Provide the (x, y) coordinate of the cell's center where the given text is located.  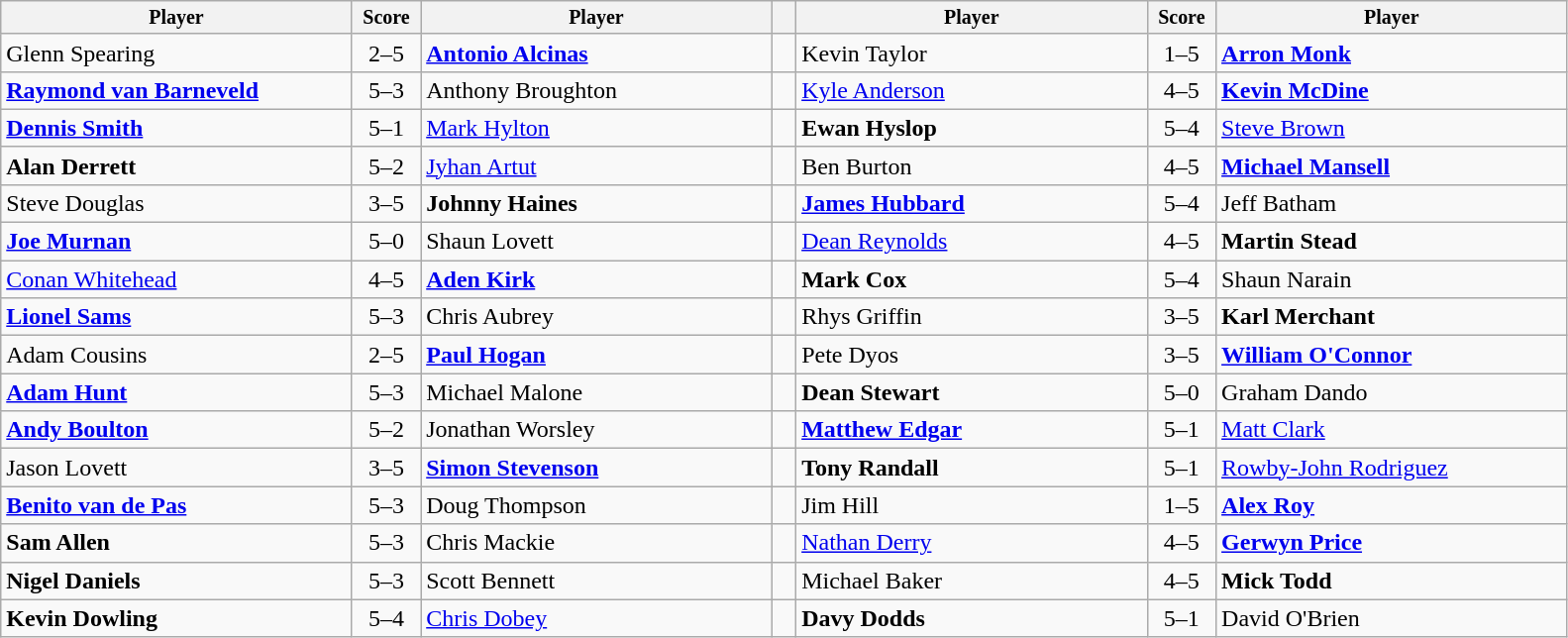
Alan Derrett (176, 165)
Adam Hunt (176, 392)
Dennis Smith (176, 128)
Chris Mackie (596, 543)
Dean Reynolds (972, 242)
Mark Cox (972, 279)
James Hubbard (972, 203)
Shaun Narain (1392, 279)
Scott Bennett (596, 581)
Kevin McDine (1392, 90)
Michael Malone (596, 392)
Antonio Alcinas (596, 53)
Steve Brown (1392, 128)
Mick Todd (1392, 581)
Kyle Anderson (972, 90)
Martin Stead (1392, 242)
Aden Kirk (596, 279)
Nathan Derry (972, 543)
Doug Thompson (596, 505)
Benito van de Pas (176, 505)
Ben Burton (972, 165)
Joe Murnan (176, 242)
William O'Connor (1392, 355)
Steve Douglas (176, 203)
Matt Clark (1392, 430)
Johnny Haines (596, 203)
Sam Allen (176, 543)
Shaun Lovett (596, 242)
Jonathan Worsley (596, 430)
Davy Dodds (972, 618)
Raymond van Barneveld (176, 90)
Jyhan Artut (596, 165)
Rowby-John Rodriguez (1392, 468)
David O'Brien (1392, 618)
Andy Boulton (176, 430)
Matthew Edgar (972, 430)
Glenn Spearing (176, 53)
Rhys Griffin (972, 317)
Anthony Broughton (596, 90)
Chris Aubrey (596, 317)
Lionel Sams (176, 317)
Simon Stevenson (596, 468)
Kevin Taylor (972, 53)
Jeff Batham (1392, 203)
Michael Baker (972, 581)
Pete Dyos (972, 355)
Adam Cousins (176, 355)
Nigel Daniels (176, 581)
Tony Randall (972, 468)
Ewan Hyslop (972, 128)
Jim Hill (972, 505)
Karl Merchant (1392, 317)
Conan Whitehead (176, 279)
Michael Mansell (1392, 165)
Jason Lovett (176, 468)
Graham Dando (1392, 392)
Mark Hylton (596, 128)
Kevin Dowling (176, 618)
Dean Stewart (972, 392)
Alex Roy (1392, 505)
Chris Dobey (596, 618)
Arron Monk (1392, 53)
Gerwyn Price (1392, 543)
Paul Hogan (596, 355)
